Detect which cell encompasses the target text, then output its [x, y] center coordinate. 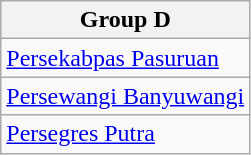
Group D [126, 20]
Persekabpas Pasuruan [126, 58]
Persewangi Banyuwangi [126, 96]
Persegres Putra [126, 134]
